Determine the [X, Y] coordinate at the center of the cell enclosing the given text.  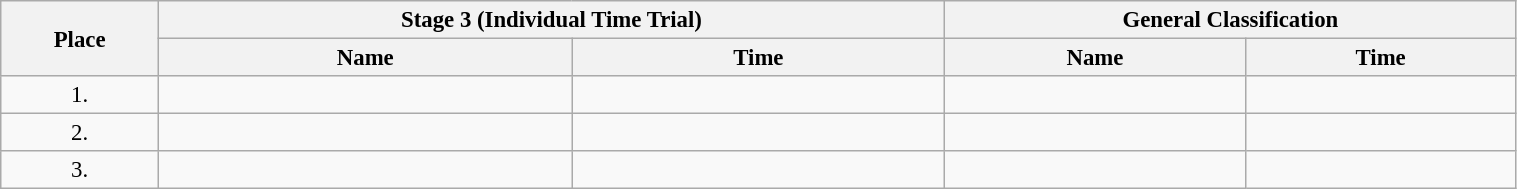
2. [80, 133]
3. [80, 170]
1. [80, 95]
Place [80, 38]
Stage 3 (Individual Time Trial) [551, 20]
General Classification [1230, 20]
